Locate the cell with the specified text and output its (X, Y) center coordinate. 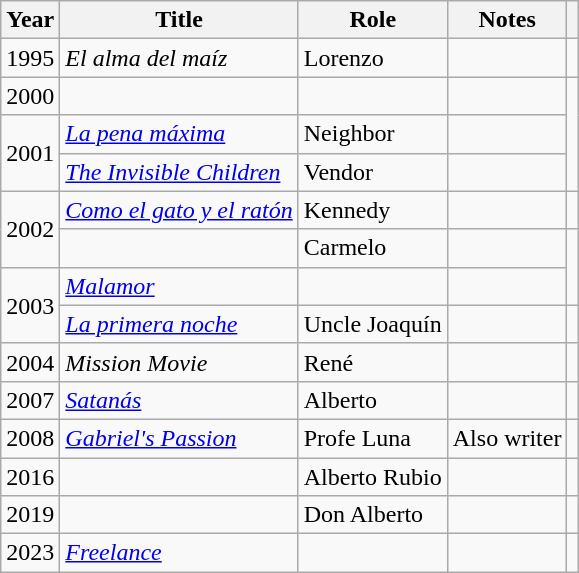
2000 (30, 96)
Title (179, 20)
The Invisible Children (179, 172)
2001 (30, 153)
2007 (30, 400)
Year (30, 20)
2019 (30, 515)
2023 (30, 553)
Vendor (372, 172)
Neighbor (372, 134)
2002 (30, 229)
Gabriel's Passion (179, 438)
Alberto (372, 400)
Como el gato y el ratón (179, 210)
2008 (30, 438)
Freelance (179, 553)
Carmelo (372, 248)
Lorenzo (372, 58)
Alberto Rubio (372, 477)
Role (372, 20)
1995 (30, 58)
Profe Luna (372, 438)
Satanás (179, 400)
Also writer (507, 438)
La primera noche (179, 324)
El alma del maíz (179, 58)
2016 (30, 477)
Notes (507, 20)
René (372, 362)
Kennedy (372, 210)
La pena máxima (179, 134)
Uncle Joaquín (372, 324)
2004 (30, 362)
Malamor (179, 286)
Mission Movie (179, 362)
2003 (30, 305)
Don Alberto (372, 515)
